Find where the given text appears and provide that cell's center as (X, Y) coordinate. 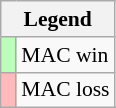
MAC loss (65, 90)
Legend (58, 19)
MAC win (65, 55)
